Extract the [x, y] coordinate from the center of the cell holding the provided text.  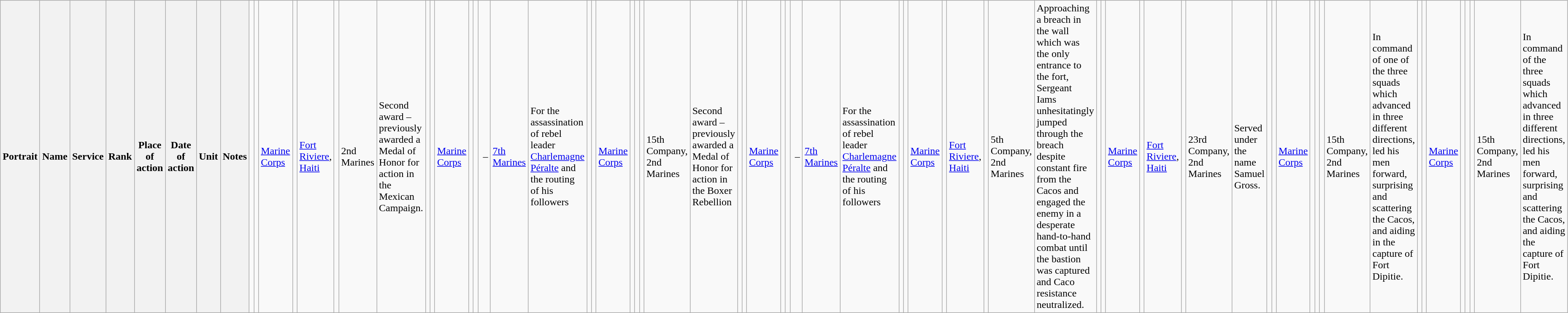
Portrait [20, 157]
Place of action [150, 157]
Second award – previously awarded a Medal of Honor for action in the Mexican Campaign. [401, 157]
Name [55, 157]
Service [88, 157]
5th Company, 2nd Marines [1011, 157]
2nd Marines [358, 157]
Date of action [181, 157]
Rank [120, 157]
Second award – previously awarded a Medal of Honor for action in the Boxer Rebellion [714, 157]
Notes [235, 157]
Served under the name Samuel Gross. [1249, 157]
23rd Company, 2nd Marines [1209, 157]
Unit [208, 157]
